Identify which cell holds the provided text, then report its (X, Y) central coordinate. 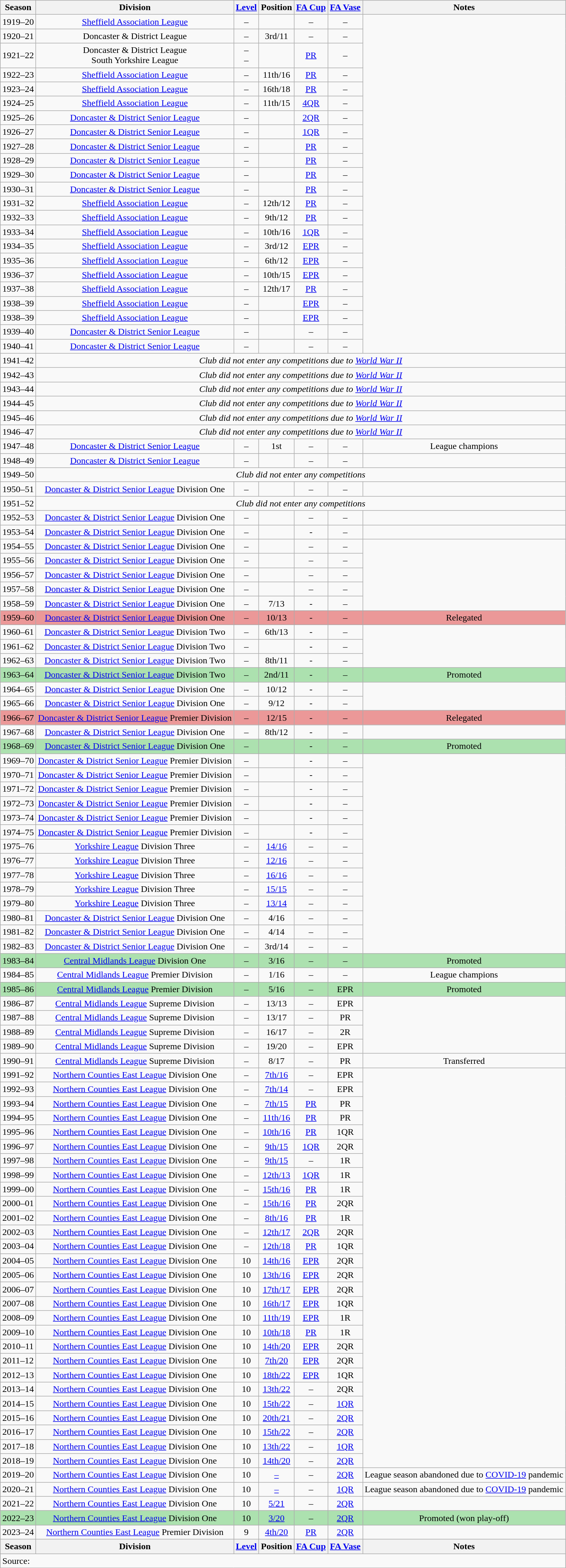
1999–00 (18, 1189)
1994–95 (18, 1118)
11th/19 (277, 1318)
1926–27 (18, 132)
9th/12 (277, 218)
1979–80 (18, 904)
1942–43 (18, 375)
2011–12 (18, 1361)
2017–18 (18, 1446)
14th/16 (277, 1261)
1996–97 (18, 1146)
1951–52 (18, 503)
4th/20 (277, 1532)
8th/11 (277, 661)
7th/15 (277, 1103)
1967–68 (18, 732)
1920–21 (18, 36)
1946–47 (18, 432)
2022–23 (18, 1518)
Central Midlands League Division One (135, 961)
2023–24 (18, 1532)
2007–08 (18, 1303)
2020–21 (18, 1489)
1944–45 (18, 403)
1963–64 (18, 675)
1984–85 (18, 975)
1924–25 (18, 103)
2nd/11 (277, 675)
Source: (283, 1560)
1957–58 (18, 589)
20th/21 (277, 1418)
13/14 (277, 904)
1/16 (277, 975)
16/17 (277, 1032)
1962–63 (18, 661)
3rd/12 (277, 246)
9/12 (277, 703)
16th/17 (277, 1303)
1956–57 (18, 575)
1941–42 (18, 360)
1922–23 (18, 75)
1981–82 (18, 932)
13/17 (277, 1018)
2001–02 (18, 1218)
13th/16 (277, 1275)
1932–33 (18, 218)
2021–22 (18, 1503)
1978–79 (18, 889)
2010–11 (18, 1347)
1976–77 (18, 860)
1934–35 (18, 246)
1998–99 (18, 1175)
15/15 (277, 889)
Doncaster & District LeagueSouth Yorkshire League (135, 56)
1st (277, 446)
19/20 (277, 1046)
3rd/14 (277, 946)
10th/15 (277, 275)
1958–59 (18, 603)
1983–84 (18, 961)
1970–71 (18, 775)
1933–34 (18, 232)
2009–10 (18, 1332)
10th/18 (277, 1332)
1919–20 (18, 22)
1985–86 (18, 989)
5/21 (277, 1503)
1964–65 (18, 689)
16/16 (277, 875)
12th/18 (277, 1246)
Transferred (464, 1060)
Doncaster & District League (135, 36)
1975–76 (18, 846)
1960–61 (18, 632)
18th/22 (277, 1375)
10/13 (277, 618)
2005–06 (18, 1275)
16th/18 (277, 89)
12/16 (277, 860)
1989–90 (18, 1046)
4/14 (277, 932)
1950–51 (18, 489)
1930–31 (18, 189)
1923–24 (18, 89)
3/16 (277, 961)
1971–72 (18, 789)
2015–16 (18, 1418)
1987–88 (18, 1018)
1977–78 (18, 875)
1990–91 (18, 1060)
7/13 (277, 603)
6th/12 (277, 261)
1959–60 (18, 618)
1925–26 (18, 117)
2R (345, 1032)
1936–37 (18, 275)
17th/17 (277, 1289)
2002–03 (18, 1232)
2003–04 (18, 1246)
7th/20 (277, 1361)
1952–53 (18, 518)
1993–94 (18, 1103)
8th/12 (277, 732)
1929–30 (18, 175)
1980–81 (18, 918)
12/15 (277, 718)
3/20 (277, 1518)
1948–49 (18, 461)
1940–41 (18, 346)
2019–20 (18, 1475)
1966–67 (18, 718)
1953–54 (18, 532)
1997–98 (18, 1161)
1982–83 (18, 946)
1947–48 (18, 446)
11th/15 (277, 103)
4/16 (277, 918)
1931–32 (18, 203)
2004–05 (18, 1261)
1954–55 (18, 546)
12th/13 (277, 1175)
Northern Counties East League Premier Division (135, 1532)
1935–36 (18, 261)
2018–19 (18, 1461)
1986–87 (18, 1003)
12th/12 (277, 203)
2014–15 (18, 1404)
1937–38 (18, 289)
1988–89 (18, 1032)
1992–93 (18, 1089)
1943–44 (18, 389)
2000–01 (18, 1203)
1949–50 (18, 475)
1968–69 (18, 746)
8/17 (277, 1060)
1921–22 (18, 56)
1939–40 (18, 332)
7th/14 (277, 1089)
1974–75 (18, 832)
1995–96 (18, 1132)
7th/16 (277, 1075)
1991–92 (18, 1075)
–– (246, 56)
1927–28 (18, 146)
2012–13 (18, 1375)
13/13 (277, 1003)
9 (246, 1532)
8th/16 (277, 1218)
1972–73 (18, 803)
1945–46 (18, 418)
Promoted (won play-off) (464, 1518)
6th/13 (277, 632)
2008–09 (18, 1318)
2006–07 (18, 1289)
4QR (311, 103)
1961–62 (18, 646)
1969–70 (18, 761)
2013–14 (18, 1389)
1928–29 (18, 160)
1955–56 (18, 560)
10/12 (277, 689)
5/16 (277, 989)
14/16 (277, 846)
1965–66 (18, 703)
2016–17 (18, 1432)
3rd/11 (277, 36)
1973–74 (18, 818)
